Pinpoint the cell where the given text exists, returning its [X, Y] midpoint coordinate. 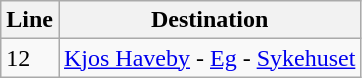
12 [30, 58]
Line [30, 20]
Kjos Haveby - Eg - Sykehuset [209, 58]
Destination [209, 20]
